Return the (X, Y) coordinate for the center point of the cell that contains the specified text.  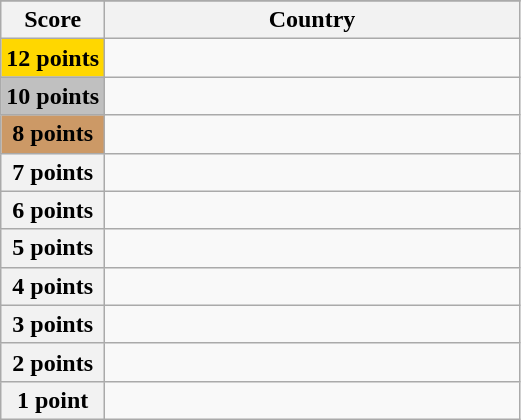
10 points (53, 96)
Score (53, 20)
Country (312, 20)
6 points (53, 210)
12 points (53, 58)
3 points (53, 324)
8 points (53, 134)
7 points (53, 172)
4 points (53, 286)
2 points (53, 362)
1 point (53, 400)
5 points (53, 248)
